Determine the (X, Y) coordinate at the center of the cell enclosing the given text.  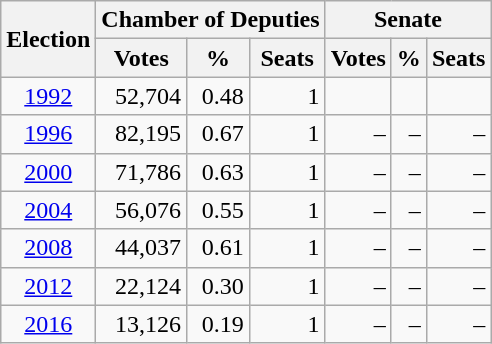
2016 (48, 324)
0.61 (218, 248)
13,126 (142, 324)
2008 (48, 248)
22,124 (142, 286)
Chamber of Deputies (210, 20)
0.48 (218, 96)
82,195 (142, 134)
2004 (48, 210)
Election (48, 39)
71,786 (142, 172)
0.55 (218, 210)
0.63 (218, 172)
52,704 (142, 96)
2012 (48, 286)
0.30 (218, 286)
0.19 (218, 324)
56,076 (142, 210)
1996 (48, 134)
2000 (48, 172)
44,037 (142, 248)
1992 (48, 96)
0.67 (218, 134)
Senate (408, 20)
